Search for the cell housing the specified text and yield its [X, Y] center coordinate. 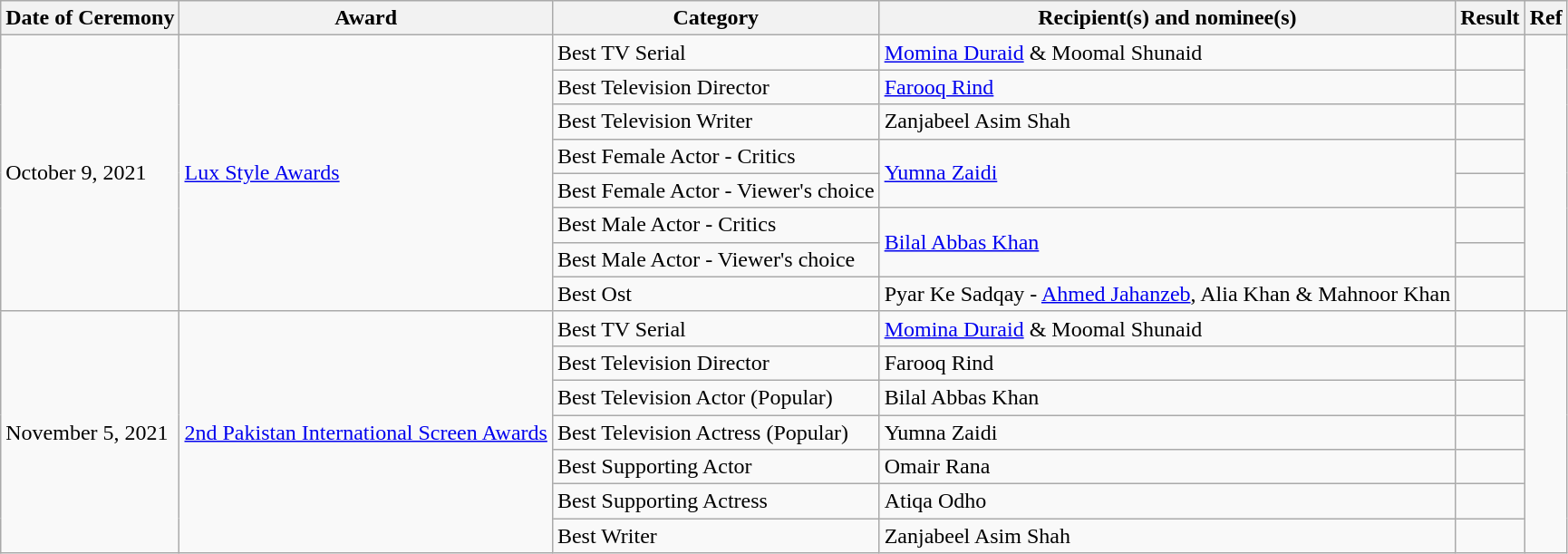
Best Television Writer [716, 121]
Ref [1546, 18]
Recipient(s) and nominee(s) [1167, 18]
Best Television Actress (Popular) [716, 433]
Date of Ceremony [91, 18]
Best Television Actor (Popular) [716, 397]
Best Female Actor - Critics [716, 156]
Best Writer [716, 536]
Award [366, 18]
Result [1490, 18]
Omair Rana [1167, 467]
Best Male Actor - Viewer's choice [716, 259]
2nd Pakistan International Screen Awards [366, 432]
November 5, 2021 [91, 432]
Best Supporting Actor [716, 467]
Best Ost [716, 294]
Best Supporting Actress [716, 501]
Best Female Actor - Viewer's choice [716, 190]
Category [716, 18]
October 9, 2021 [91, 173]
Best Male Actor - Critics [716, 225]
Atiqa Odho [1167, 501]
Pyar Ke Sadqay - Ahmed Jahanzeb, Alia Khan & Mahnoor Khan [1167, 294]
Lux Style Awards [366, 173]
